Identify which cell holds the provided text, then report its (x, y) central coordinate. 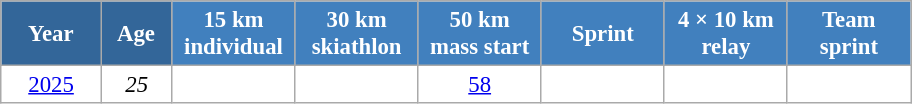
50 km mass start (480, 34)
2025 (52, 85)
Age (136, 34)
Year (52, 34)
58 (480, 85)
Team sprint (848, 34)
Sprint (602, 34)
25 (136, 85)
15 km individual (234, 34)
30 km skiathlon (356, 34)
4 × 10 km relay (726, 34)
